Provide the [x, y] coordinate of the cell's center where the given text is located.  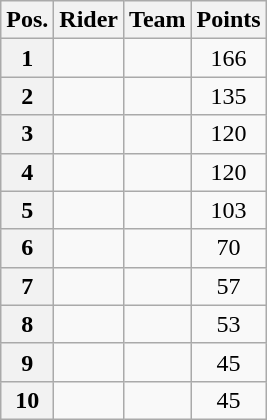
Team [158, 20]
3 [28, 134]
135 [228, 96]
2 [28, 96]
9 [28, 362]
Points [228, 20]
166 [228, 58]
Pos. [28, 20]
5 [28, 210]
4 [28, 172]
Rider [89, 20]
7 [28, 286]
1 [28, 58]
70 [228, 248]
53 [228, 324]
103 [228, 210]
8 [28, 324]
57 [228, 286]
10 [28, 400]
6 [28, 248]
